Pinpoint the cell where the given text exists, returning its [X, Y] midpoint coordinate. 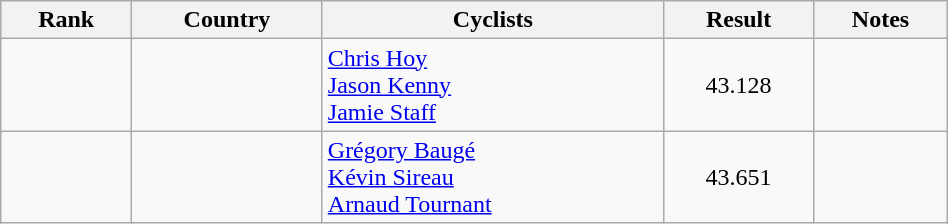
Result [738, 20]
Grégory BaugéKévin SireauArnaud Tournant [492, 177]
43.128 [738, 85]
Chris HoyJason KennyJamie Staff [492, 85]
Country [228, 20]
Notes [880, 20]
Cyclists [492, 20]
Rank [66, 20]
43.651 [738, 177]
